Scan for the cell matching the given text and deliver its (X, Y) coordinate at center. 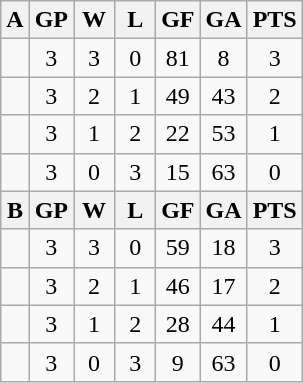
81 (178, 58)
22 (178, 134)
43 (224, 96)
49 (178, 96)
A (15, 20)
46 (178, 286)
15 (178, 172)
44 (224, 324)
17 (224, 286)
9 (178, 362)
53 (224, 134)
18 (224, 248)
59 (178, 248)
8 (224, 58)
B (15, 210)
28 (178, 324)
